Locate the cell with the specified text and output its (X, Y) center coordinate. 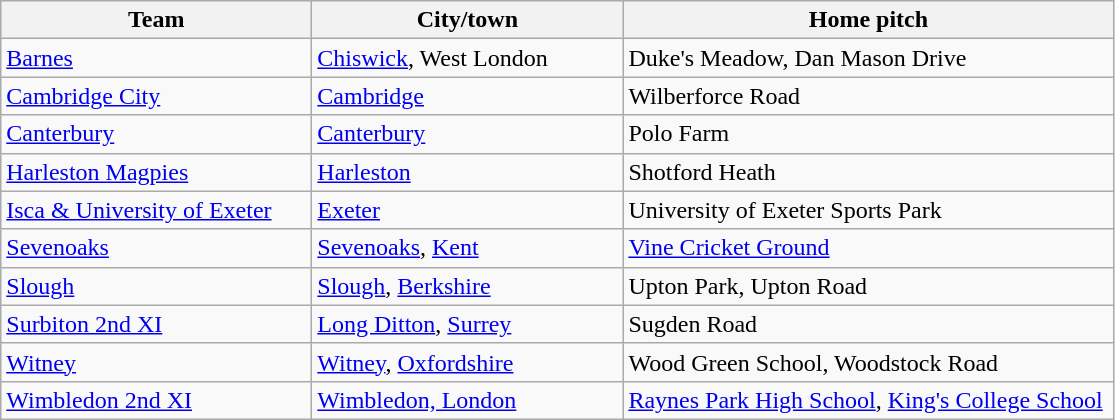
Wood Green School, Woodstock Road (868, 362)
Barnes (156, 58)
Sevenoaks, Kent (468, 248)
Polo Farm (868, 134)
City/town (468, 20)
Wimbledon 2nd XI (156, 400)
Raynes Park High School, King's College School (868, 400)
Wilberforce Road (868, 96)
Isca & University of Exeter (156, 210)
Cambridge City (156, 96)
Wimbledon, London (468, 400)
Home pitch (868, 20)
Harleston (468, 172)
Slough, Berkshire (468, 286)
Vine Cricket Ground (868, 248)
Cambridge (468, 96)
University of Exeter Sports Park (868, 210)
Slough (156, 286)
Upton Park, Upton Road (868, 286)
Surbiton 2nd XI (156, 324)
Harleston Magpies (156, 172)
Team (156, 20)
Long Ditton, Surrey (468, 324)
Exeter (468, 210)
Witney (156, 362)
Sevenoaks (156, 248)
Witney, Oxfordshire (468, 362)
Shotford Heath (868, 172)
Duke's Meadow, Dan Mason Drive (868, 58)
Chiswick, West London (468, 58)
Sugden Road (868, 324)
